Return the (X, Y) coordinate for the center point of the cell that contains the specified text.  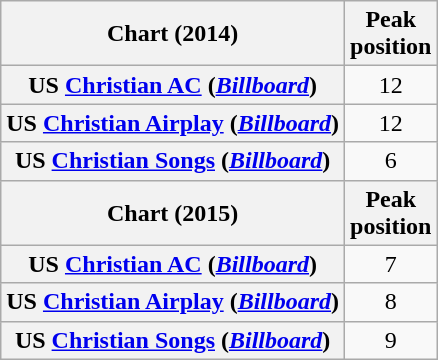
Chart (2014) (173, 34)
7 (391, 264)
Chart (2015) (173, 212)
6 (391, 161)
8 (391, 302)
9 (391, 340)
